For the text-containing cell, return its midpoint in [X, Y] coordinate format. 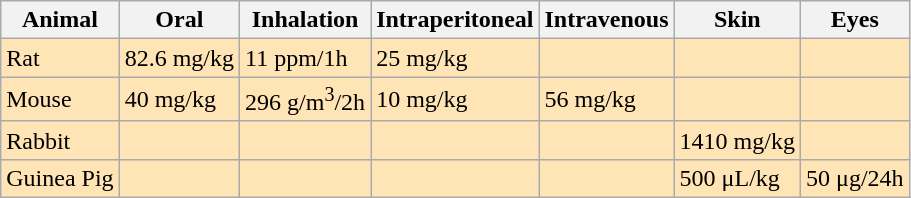
Inhalation [306, 20]
56 mg/kg [606, 100]
Animal [60, 20]
25 mg/kg [455, 58]
Oral [179, 20]
500 μL/kg [737, 178]
Intraperitoneal [455, 20]
10 mg/kg [455, 100]
1410 mg/kg [737, 140]
Skin [737, 20]
40 mg/kg [179, 100]
Rat [60, 58]
82.6 mg/kg [179, 58]
Eyes [854, 20]
11 ppm/1h [306, 58]
Intravenous [606, 20]
50 μg/24h [854, 178]
Guinea Pig [60, 178]
Mouse [60, 100]
Rabbit [60, 140]
296 g/m3/2h [306, 100]
